Provide the [X, Y] coordinate of the cell's center where the given text is located.  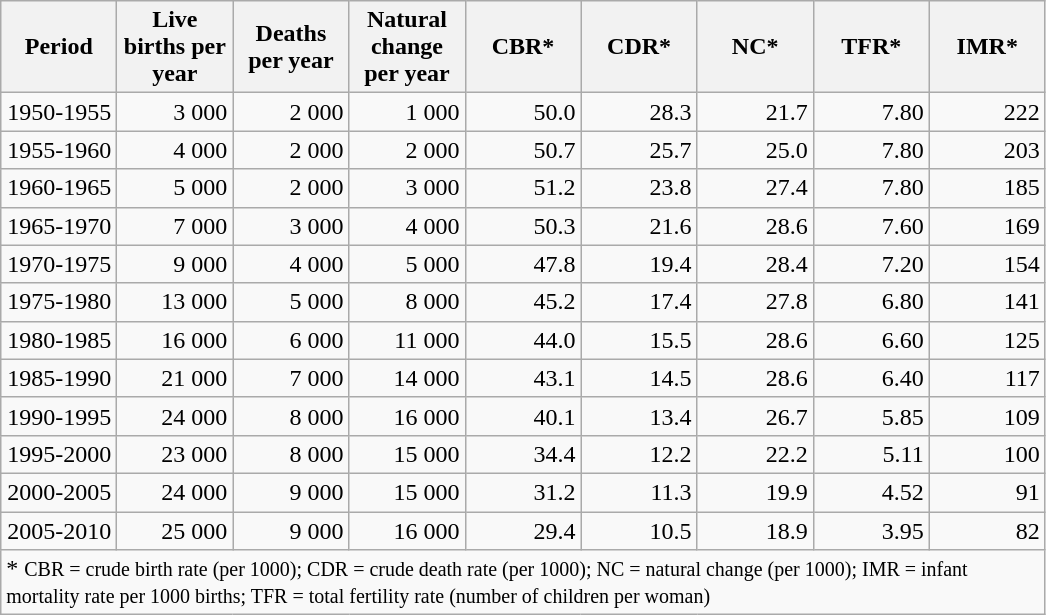
1985-1990 [59, 378]
11.3 [639, 492]
23.8 [639, 188]
21 000 [175, 378]
26.7 [755, 416]
11 000 [407, 340]
23 000 [175, 454]
6.40 [871, 378]
28.3 [639, 112]
5.11 [871, 454]
1990-1995 [59, 416]
2000-2005 [59, 492]
7.20 [871, 264]
TFR* [871, 47]
15.5 [639, 340]
25.0 [755, 150]
100 [987, 454]
19.9 [755, 492]
6.60 [871, 340]
50.0 [523, 112]
5.85 [871, 416]
222 [987, 112]
47.8 [523, 264]
91 [987, 492]
12.2 [639, 454]
27.8 [755, 302]
22.2 [755, 454]
10.5 [639, 531]
27.4 [755, 188]
7.60 [871, 226]
1980-1985 [59, 340]
117 [987, 378]
14 000 [407, 378]
14.5 [639, 378]
2005-2010 [59, 531]
21.6 [639, 226]
6 000 [291, 340]
3.95 [871, 531]
Live births per year [175, 47]
45.2 [523, 302]
Period [59, 47]
6.80 [871, 302]
1950-1955 [59, 112]
CBR* [523, 47]
51.2 [523, 188]
141 [987, 302]
CDR* [639, 47]
203 [987, 150]
1 000 [407, 112]
IMR* [987, 47]
13.4 [639, 416]
109 [987, 416]
44.0 [523, 340]
Deaths per year [291, 47]
28.4 [755, 264]
25 000 [175, 531]
50.7 [523, 150]
1955-1960 [59, 150]
169 [987, 226]
NC* [755, 47]
50.3 [523, 226]
34.4 [523, 454]
25.7 [639, 150]
43.1 [523, 378]
154 [987, 264]
29.4 [523, 531]
13 000 [175, 302]
19.4 [639, 264]
1995-2000 [59, 454]
125 [987, 340]
185 [987, 188]
Natural change per year [407, 47]
21.7 [755, 112]
1970-1975 [59, 264]
1965-1970 [59, 226]
40.1 [523, 416]
31.2 [523, 492]
82 [987, 531]
18.9 [755, 531]
4.52 [871, 492]
1960-1965 [59, 188]
17.4 [639, 302]
1975-1980 [59, 302]
